Scan for the cell matching the given text and deliver its [x, y] coordinate at center. 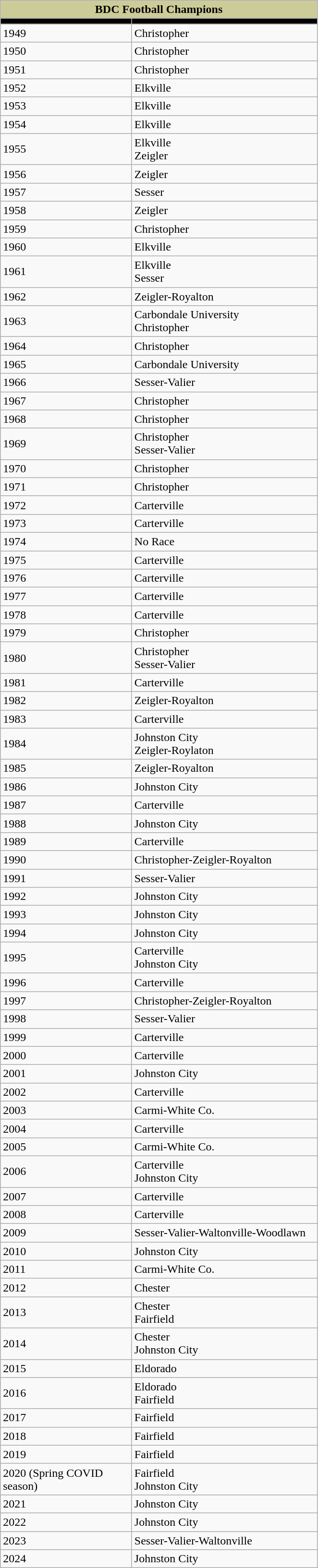
2022 [66, 1522]
1983 [66, 719]
2023 [66, 1540]
1980 [66, 658]
2005 [66, 1147]
1998 [66, 1019]
2016 [66, 1393]
1982 [66, 701]
1961 [66, 272]
2021 [66, 1504]
1979 [66, 633]
1967 [66, 401]
2006 [66, 1171]
1962 [66, 297]
1995 [66, 958]
No Race [224, 541]
1984 [66, 744]
1954 [66, 124]
1968 [66, 419]
2012 [66, 1288]
2001 [66, 1074]
1985 [66, 768]
1964 [66, 346]
1969 [66, 443]
1970 [66, 468]
2015 [66, 1368]
Sesser-Valier-Waltonville [224, 1540]
BDC Football Champions [159, 10]
Eldorado Fairfield [224, 1393]
1952 [66, 88]
1966 [66, 383]
Fairfield Johnston City [224, 1479]
Sesser [224, 192]
1960 [66, 247]
1956 [66, 174]
Elkville Zeigler [224, 149]
2020 (Spring COVID season) [66, 1479]
1955 [66, 149]
1971 [66, 487]
1958 [66, 210]
1950 [66, 51]
1991 [66, 878]
2004 [66, 1128]
1999 [66, 1037]
1992 [66, 897]
1949 [66, 33]
2000 [66, 1055]
1990 [66, 860]
Chester Fairfield [224, 1312]
2010 [66, 1251]
1976 [66, 578]
1986 [66, 787]
1972 [66, 505]
1977 [66, 597]
1965 [66, 364]
1963 [66, 322]
1974 [66, 541]
1987 [66, 805]
1978 [66, 615]
2018 [66, 1436]
1997 [66, 1001]
1994 [66, 933]
2014 [66, 1344]
Sesser-Valier-Waltonville-Woodlawn [224, 1233]
1975 [66, 560]
2024 [66, 1559]
Johnston City Zeigler-Roylaton [224, 744]
2009 [66, 1233]
2013 [66, 1312]
1996 [66, 982]
2019 [66, 1454]
1959 [66, 229]
2017 [66, 1418]
2008 [66, 1215]
1957 [66, 192]
1953 [66, 106]
2011 [66, 1269]
1993 [66, 915]
2002 [66, 1092]
Chester [224, 1288]
Eldorado [224, 1368]
Chester Johnston City [224, 1344]
Carbondale University Christopher [224, 322]
1981 [66, 682]
2003 [66, 1110]
Carbondale University [224, 364]
1988 [66, 823]
2007 [66, 1197]
Elkville Sesser [224, 272]
1951 [66, 70]
1989 [66, 841]
1973 [66, 523]
